From the cell containing the given text, extract its center point as (x, y) coordinate. 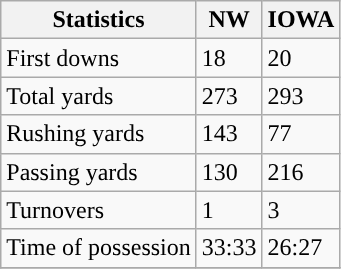
1 (229, 210)
IOWA (301, 20)
20 (301, 58)
3 (301, 210)
130 (229, 172)
Statistics (99, 20)
First downs (99, 58)
77 (301, 134)
Time of possession (99, 248)
Rushing yards (99, 134)
33:33 (229, 248)
293 (301, 96)
Turnovers (99, 210)
NW (229, 20)
26:27 (301, 248)
Passing yards (99, 172)
Total yards (99, 96)
273 (229, 96)
143 (229, 134)
18 (229, 58)
216 (301, 172)
